Determine the [x, y] coordinate at the center of the cell enclosing the given text.  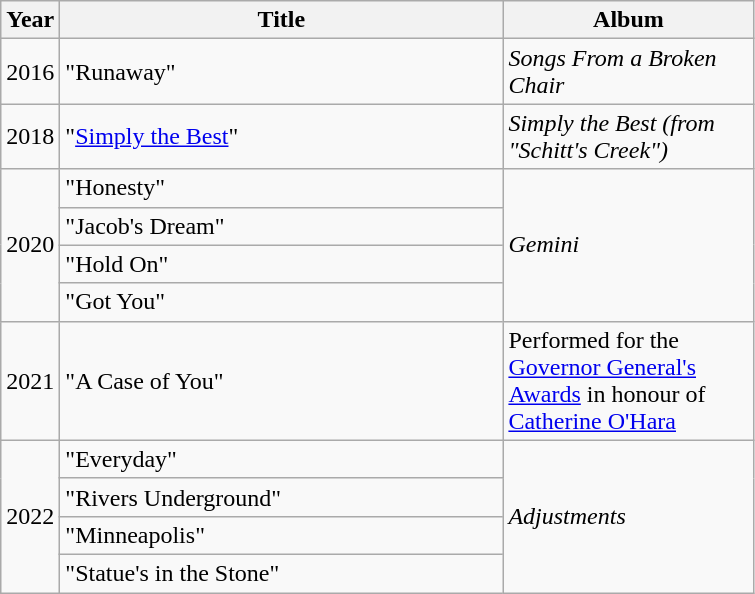
2016 [30, 72]
2022 [30, 516]
2021 [30, 380]
2020 [30, 245]
"Jacob's Dream" [282, 226]
Simply the Best (from "Schitt's Creek") [628, 136]
"Everyday" [282, 459]
"Honesty" [282, 188]
"Simply the Best" [282, 136]
"Runaway" [282, 72]
Album [628, 20]
"A Case of You" [282, 380]
"Got You" [282, 302]
"Statue's in the Stone" [282, 573]
Songs From a Broken Chair [628, 72]
Year [30, 20]
"Hold On" [282, 264]
"Minneapolis" [282, 535]
2018 [30, 136]
Title [282, 20]
Adjustments [628, 516]
Performed for the Governor General's Awards in honour of Catherine O'Hara [628, 380]
"Rivers Underground" [282, 497]
Gemini [628, 245]
